Search for the cell housing the specified text and yield its (X, Y) center coordinate. 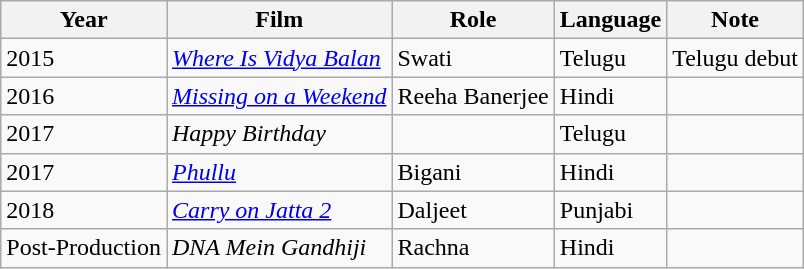
Telugu debut (736, 58)
Reeha Banerjee (473, 96)
Rachna (473, 248)
Daljeet (473, 210)
Year (84, 20)
Where Is Vidya Balan (278, 58)
Note (736, 20)
Phullu (278, 172)
2018 (84, 210)
Swati (473, 58)
2016 (84, 96)
2015 (84, 58)
Film (278, 20)
Bigani (473, 172)
DNA Mein Gandhiji (278, 248)
Post-Production (84, 248)
Punjabi (610, 210)
Carry on Jatta 2 (278, 210)
Missing on a Weekend (278, 96)
Language (610, 20)
Happy Birthday (278, 134)
Role (473, 20)
